Scan for the cell matching the given text and deliver its [x, y] coordinate at center. 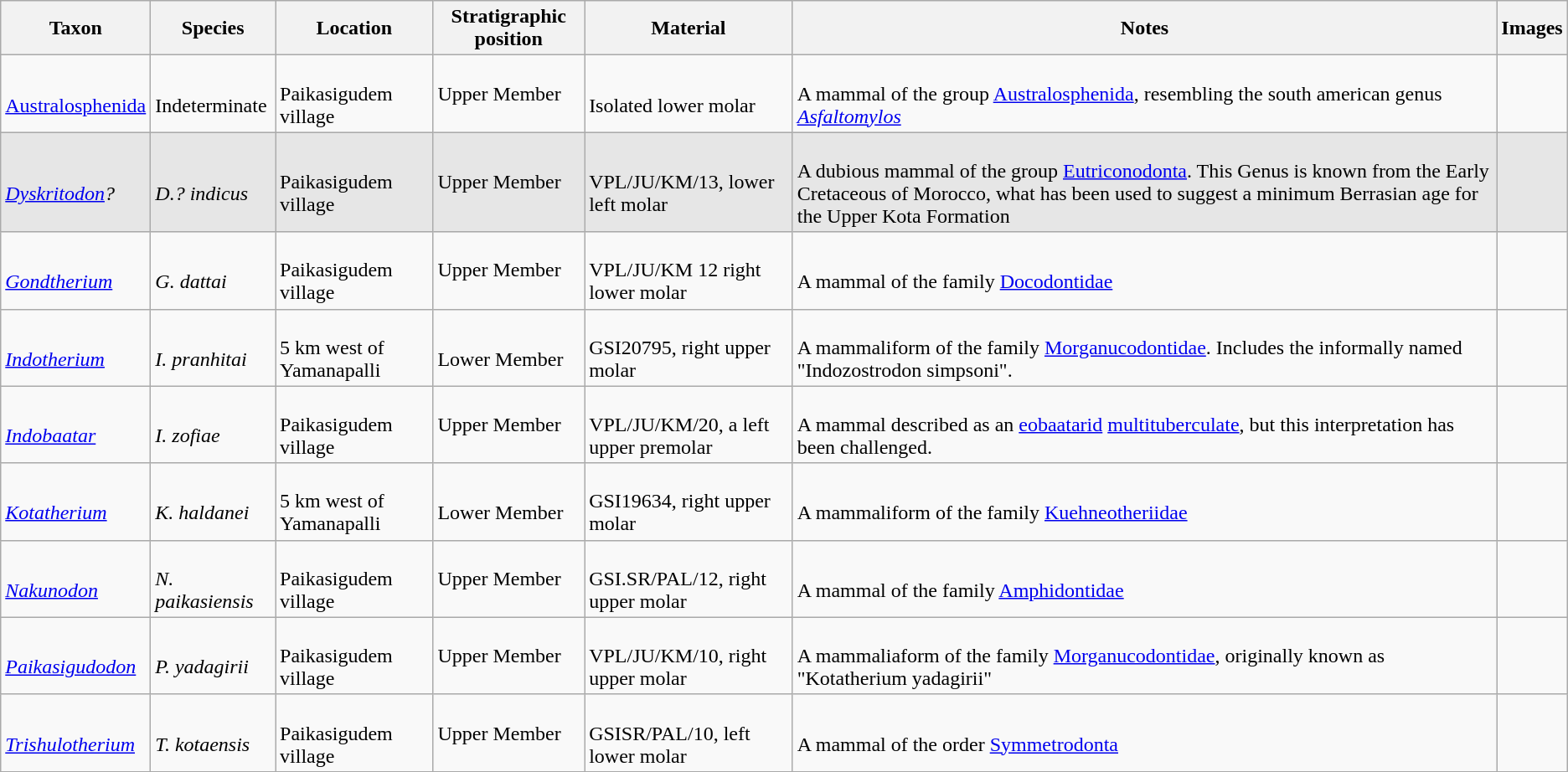
N. paikasiensis [213, 579]
Notes [1144, 28]
Images [1532, 28]
VPL/JU/KM 12 right lower molar [689, 270]
A mammal of the family Docodontidae [1144, 270]
GSISR/PAL/10, left lower molar [689, 733]
GSI19634, right upper molar [689, 502]
Trishulotherium [75, 733]
Species [213, 28]
Gondtherium [75, 270]
Taxon [75, 28]
Material [689, 28]
Location [354, 28]
Indobaatar [75, 425]
GSI.SR/PAL/12, right upper molar [689, 579]
Australosphenida [75, 94]
A mammal of the order Symmetrodonta [1144, 733]
Paikasigudodon [75, 656]
VPL/JU/KM/13, lower left molar [689, 183]
D.? indicus [213, 183]
Indeterminate [213, 94]
A mammaliform of the family Morganucodontidae. Includes the informally named "Indozostrodon simpsoni". [1144, 347]
A mammal of the group Australosphenida, resembling the south american genus Asfaltomylos [1144, 94]
VPL/JU/KM/20, a left upper premolar [689, 425]
A mammaliform of the family Kuehneotheriidae [1144, 502]
I. pranhitai [213, 347]
T. kotaensis [213, 733]
G. dattai [213, 270]
I. zofiae [213, 425]
A mammal of the family Amphidontidae [1144, 579]
Kotatherium [75, 502]
Dyskritodon? [75, 183]
A mammaliaform of the family Morganucodontidae, originally known as "Kotatherium yadagirii" [1144, 656]
VPL/JU/KM/10, right upper molar [689, 656]
GSI20795, right upper molar [689, 347]
Isolated lower molar [689, 94]
Stratigraphic position [509, 28]
A mammal described as an eobaatarid multituberculate, but this interpretation has been challenged. [1144, 425]
P. yadagirii [213, 656]
K. haldanei [213, 502]
Indotherium [75, 347]
Nakunodon [75, 579]
